Search for the cell housing the specified text and yield its (x, y) center coordinate. 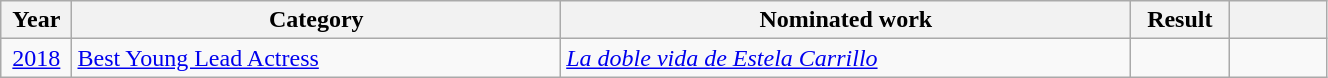
Nominated work (846, 20)
Result (1180, 20)
La doble vida de Estela Carrillo (846, 58)
Year (36, 20)
Category (316, 20)
Best Young Lead Actress (316, 58)
2018 (36, 58)
